For the text-containing cell, return its midpoint in (X, Y) coordinate format. 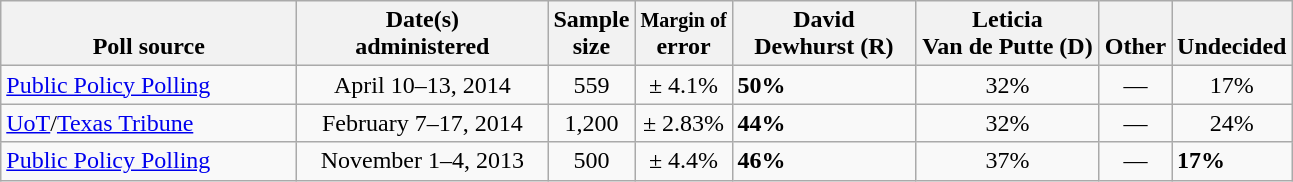
Margin oferror (684, 34)
UoT/Texas Tribune (149, 123)
Samplesize (592, 34)
Undecided (1232, 34)
559 (592, 85)
44% (824, 123)
24% (1232, 123)
Poll source (149, 34)
46% (824, 161)
1,200 (592, 123)
± 2.83% (684, 123)
500 (592, 161)
DavidDewhurst (R) (824, 34)
± 4.1% (684, 85)
LeticiaVan de Putte (D) (1008, 34)
37% (1008, 161)
± 4.4% (684, 161)
Date(s)administered (422, 34)
April 10–13, 2014 (422, 85)
February 7–17, 2014 (422, 123)
November 1–4, 2013 (422, 161)
50% (824, 85)
Other (1135, 34)
